Scan for the cell matching the given text and deliver its [x, y] coordinate at center. 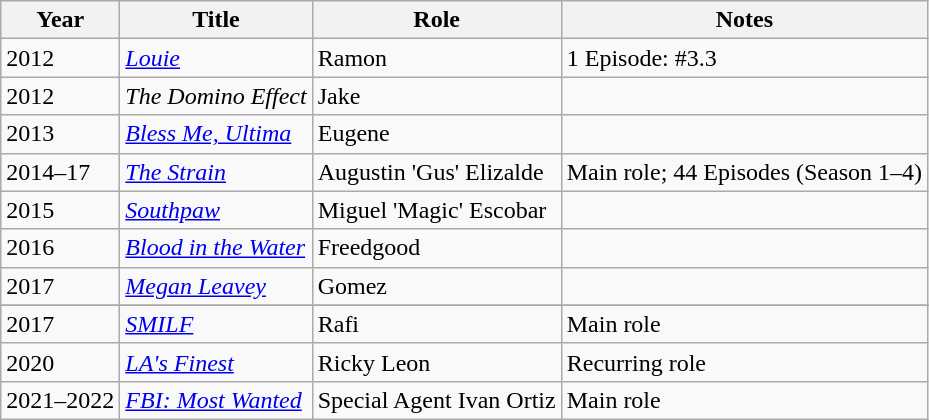
Louie [216, 58]
2016 [60, 248]
Megan Leavey [216, 286]
Gomez [436, 286]
2013 [60, 134]
Blood in the Water [216, 248]
The Domino Effect [216, 96]
Eugene [436, 134]
Jake [436, 96]
Role [436, 20]
The Strain [216, 172]
Ramon [436, 58]
FBI: Most Wanted [216, 400]
Rafi [436, 324]
Freedgood [436, 248]
Miguel 'Magic' Escobar [436, 210]
2015 [60, 210]
1 Episode: #3.3 [744, 58]
Ricky Leon [436, 362]
Southpaw [216, 210]
Bless Me, Ultima [216, 134]
Augustin 'Gus' Elizalde [436, 172]
2021–2022 [60, 400]
Recurring role [744, 362]
2020 [60, 362]
Title [216, 20]
Year [60, 20]
LA's Finest [216, 362]
SMILF [216, 324]
Notes [744, 20]
Special Agent Ivan Ortiz [436, 400]
Main role; 44 Episodes (Season 1–4) [744, 172]
2014–17 [60, 172]
